Identify which cell holds the provided text, then report its (X, Y) central coordinate. 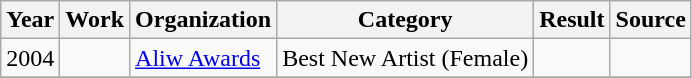
Category (406, 20)
Source (650, 20)
Result (572, 20)
Organization (204, 20)
Work (95, 20)
Best New Artist (Female) (406, 58)
Aliw Awards (204, 58)
Year (30, 20)
2004 (30, 58)
